Detect which cell encompasses the target text, then output its [X, Y] center coordinate. 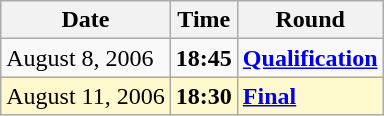
Time [204, 20]
Final [310, 96]
August 8, 2006 [86, 58]
Round [310, 20]
Qualification [310, 58]
18:45 [204, 58]
August 11, 2006 [86, 96]
Date [86, 20]
18:30 [204, 96]
